Pinpoint the cell where the given text exists, returning its (x, y) midpoint coordinate. 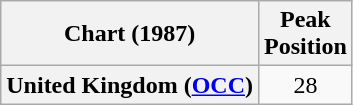
28 (306, 85)
PeakPosition (306, 34)
United Kingdom (OCC) (130, 85)
Chart (1987) (130, 34)
